Pinpoint the cell where the given text exists, returning its (X, Y) midpoint coordinate. 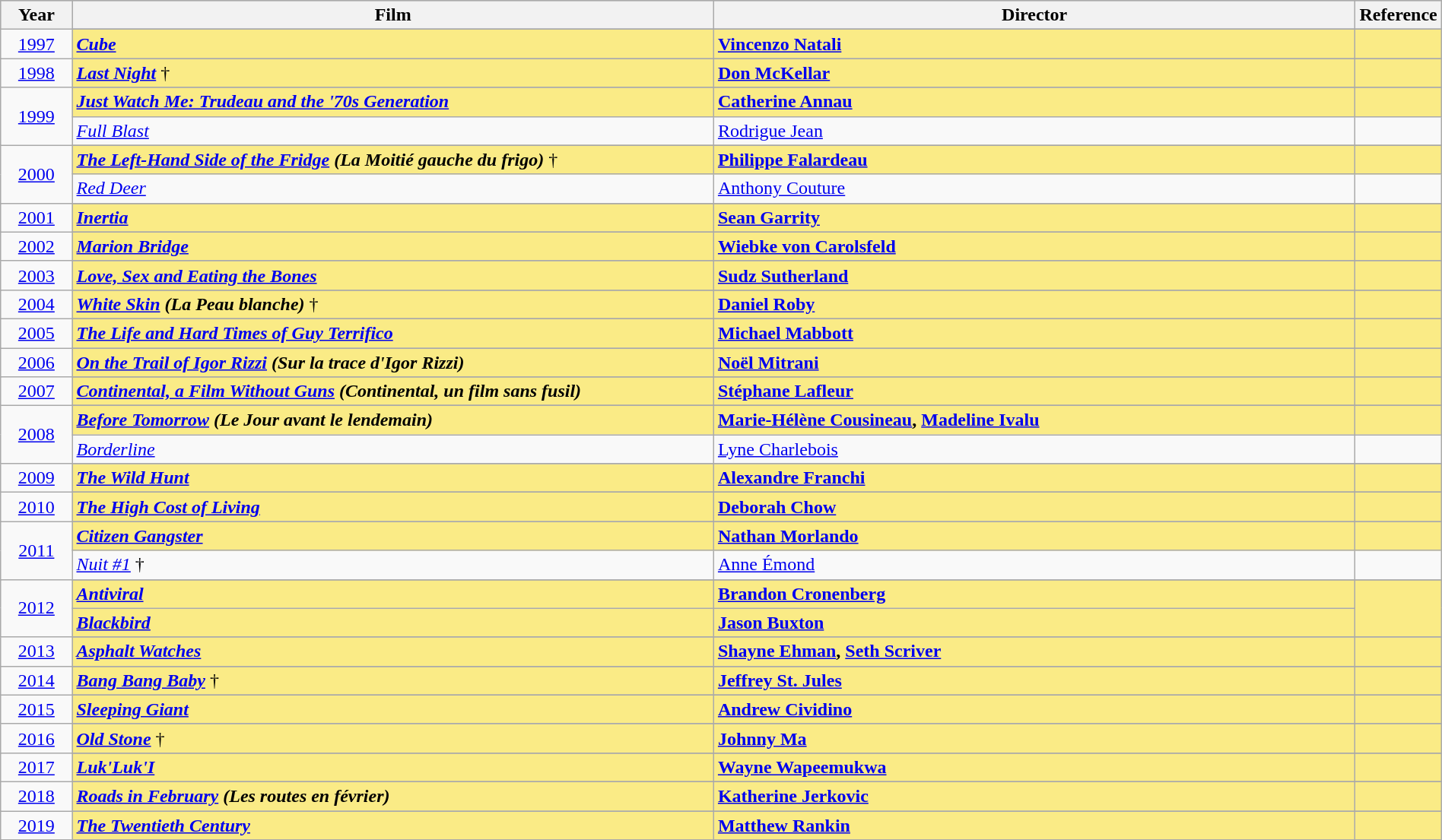
2007 (37, 391)
2006 (37, 363)
Matthew Rankin (1034, 825)
The Twentieth Century (392, 825)
2003 (37, 275)
Daniel Roby (1034, 304)
Jeffrey St. Jules (1034, 680)
The High Cost of Living (392, 507)
2015 (37, 709)
1998 (37, 73)
Old Stone † (392, 738)
Catherine Annau (1034, 102)
Red Deer (392, 189)
Noël Mitrani (1034, 363)
The Wild Hunt (392, 478)
The Life and Hard Times of Guy Terrifico (392, 333)
Antiviral (392, 594)
Brandon Cronenberg (1034, 594)
Philippe Falardeau (1034, 160)
Alexandre Franchi (1034, 478)
Nuit #1 † (392, 565)
2009 (37, 478)
1999 (37, 116)
2005 (37, 333)
Director (1034, 15)
1997 (37, 44)
White Skin (La Peau blanche) † (392, 304)
Full Blast (392, 131)
Citizen Gangster (392, 536)
2018 (37, 796)
2000 (37, 174)
Borderline (392, 449)
Marion Bridge (392, 246)
Sleeping Giant (392, 709)
Shayne Ehman, Seth Scriver (1034, 651)
Just Watch Me: Trudeau and the '70s Generation (392, 102)
The Left-Hand Side of the Fridge (La Moitié gauche du frigo) † (392, 160)
2008 (37, 435)
Wiebke von Carolsfeld (1034, 246)
Johnny Ma (1034, 738)
Anne Émond (1034, 565)
Love, Sex and Eating the Bones (392, 275)
Asphalt Watches (392, 651)
Continental, a Film Without Guns (Continental, un film sans fusil) (392, 391)
2019 (37, 825)
Wayne Wapeemukwa (1034, 767)
2011 (37, 550)
Sean Garrity (1034, 217)
Year (37, 15)
Andrew Cividino (1034, 709)
Deborah Chow (1034, 507)
Marie-Hélène Cousineau, Madeline Ivalu (1034, 420)
2013 (37, 651)
Nathan Morlando (1034, 536)
Stéphane Lafleur (1034, 391)
Vincenzo Natali (1034, 44)
Rodrigue Jean (1034, 131)
Blackbird (392, 623)
2002 (37, 246)
Sudz Sutherland (1034, 275)
2014 (37, 680)
Cube (392, 44)
2010 (37, 507)
Last Night † (392, 73)
Jason Buxton (1034, 623)
Luk'Luk'I (392, 767)
Before Tomorrow (Le Jour avant le lendemain) (392, 420)
Katherine Jerkovic (1034, 796)
Roads in February (Les routes en février) (392, 796)
Lyne Charlebois (1034, 449)
On the Trail of Igor Rizzi (Sur la trace d'Igor Rizzi) (392, 363)
2004 (37, 304)
Bang Bang Baby † (392, 680)
2016 (37, 738)
2001 (37, 217)
Film (392, 15)
Reference (1398, 15)
Anthony Couture (1034, 189)
Inertia (392, 217)
Michael Mabbott (1034, 333)
Don McKellar (1034, 73)
2017 (37, 767)
2012 (37, 608)
